Detect which cell encompasses the target text, then output its [X, Y] center coordinate. 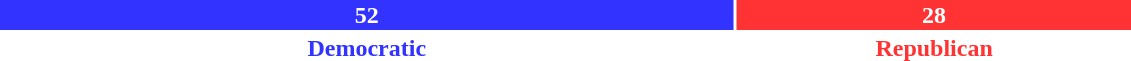
52 [367, 15]
